Return [X, Y] of the center of cell containing provided text 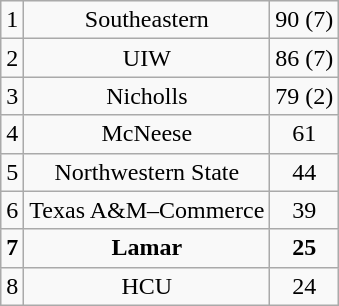
90 (7) [304, 20]
UIW [147, 58]
4 [12, 134]
61 [304, 134]
44 [304, 172]
79 (2) [304, 96]
2 [12, 58]
7 [12, 248]
Southeastern [147, 20]
24 [304, 286]
Nicholls [147, 96]
86 (7) [304, 58]
25 [304, 248]
6 [12, 210]
Northwestern State [147, 172]
HCU [147, 286]
McNeese [147, 134]
Lamar [147, 248]
3 [12, 96]
8 [12, 286]
39 [304, 210]
Texas A&M–Commerce [147, 210]
5 [12, 172]
1 [12, 20]
